Pinpoint the cell where the given text exists, returning its (X, Y) midpoint coordinate. 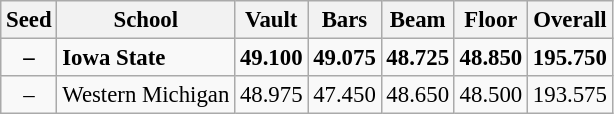
Beam (418, 20)
49.075 (344, 58)
Seed (29, 20)
48.500 (490, 95)
Vault (272, 20)
49.100 (272, 58)
School (146, 20)
Iowa State (146, 58)
193.575 (570, 95)
48.850 (490, 58)
48.725 (418, 58)
Floor (490, 20)
195.750 (570, 58)
48.650 (418, 95)
Western Michigan (146, 95)
48.975 (272, 95)
47.450 (344, 95)
Overall (570, 20)
Bars (344, 20)
